Detect which cell encompasses the target text, then output its (x, y) center coordinate. 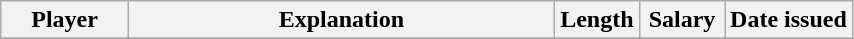
Explanation (341, 20)
Salary (682, 20)
Date issued (789, 20)
Length (596, 20)
Player (65, 20)
